Return the (X, Y) coordinate for the center point of the cell that contains the specified text.  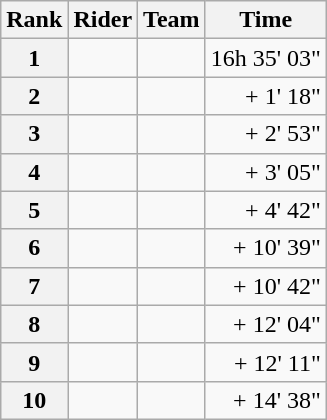
6 (34, 248)
16h 35' 03" (266, 58)
7 (34, 286)
+ 14' 38" (266, 400)
Time (266, 20)
8 (34, 324)
Rank (34, 20)
9 (34, 362)
10 (34, 400)
+ 10' 42" (266, 286)
+ 1' 18" (266, 96)
+ 3' 05" (266, 172)
+ 12' 04" (266, 324)
+ 10' 39" (266, 248)
1 (34, 58)
+ 12' 11" (266, 362)
+ 2' 53" (266, 134)
3 (34, 134)
2 (34, 96)
4 (34, 172)
5 (34, 210)
Rider (103, 20)
Team (172, 20)
+ 4' 42" (266, 210)
